Provide the (X, Y) coordinate of the cell's center where the given text is located.  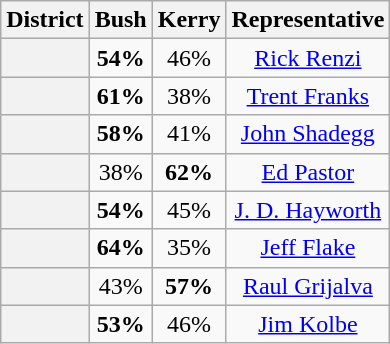
J. D. Hayworth (308, 210)
Rick Renzi (308, 58)
Raul Grijalva (308, 286)
Representative (308, 20)
Jeff Flake (308, 248)
Ed Pastor (308, 172)
Bush (120, 20)
43% (120, 286)
John Shadegg (308, 134)
62% (189, 172)
61% (120, 96)
58% (120, 134)
Kerry (189, 20)
64% (120, 248)
53% (120, 324)
35% (189, 248)
Jim Kolbe (308, 324)
Trent Franks (308, 96)
57% (189, 286)
District (45, 20)
41% (189, 134)
45% (189, 210)
